Return [X, Y] of the center of cell containing provided text 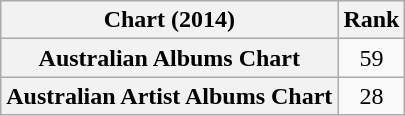
59 [372, 58]
28 [372, 96]
Rank [372, 20]
Australian Albums Chart [170, 58]
Australian Artist Albums Chart [170, 96]
Chart (2014) [170, 20]
